From the cell containing the given text, extract its center point as [X, Y] coordinate. 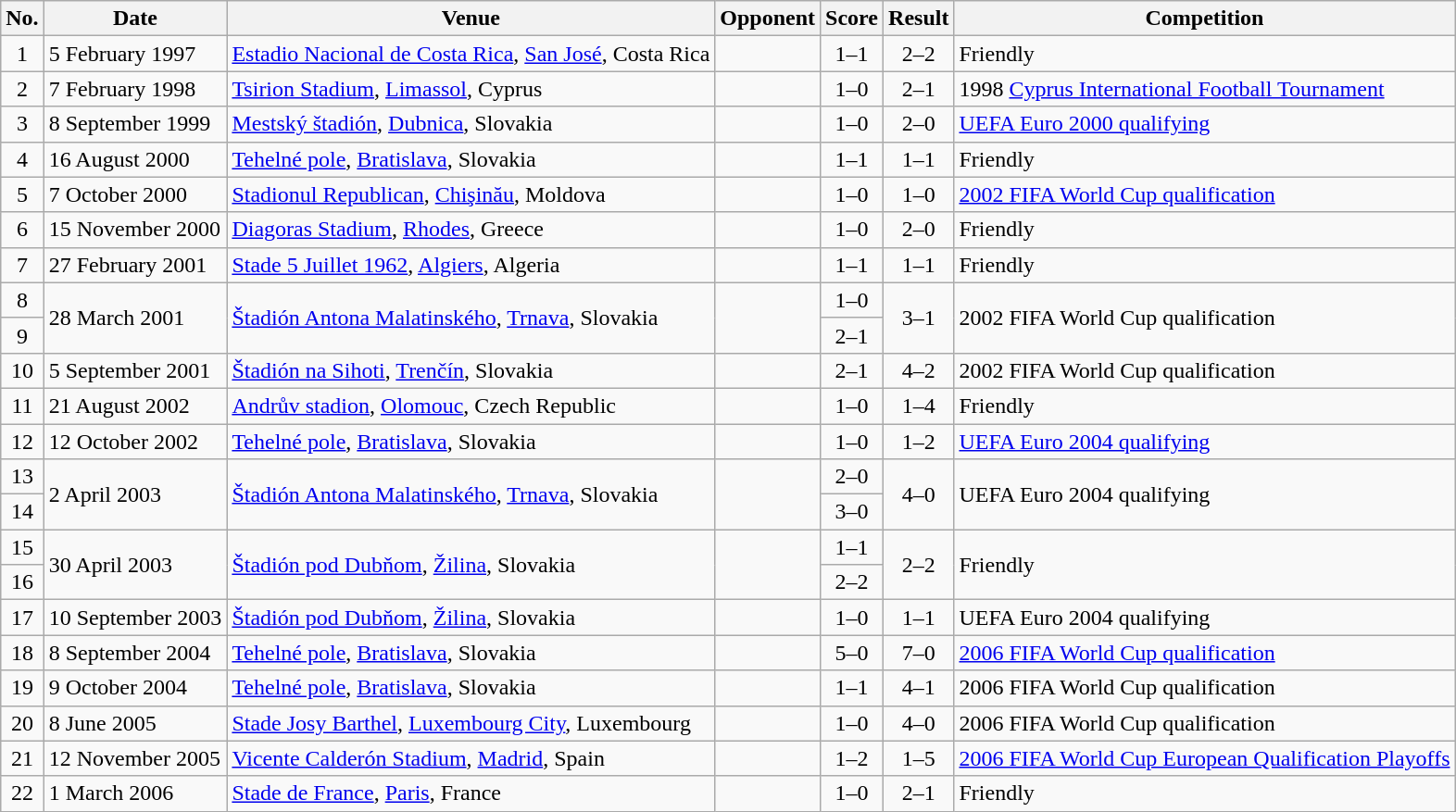
22 [22, 793]
16 [22, 582]
2 [22, 89]
1 March 2006 [135, 793]
12 October 2002 [135, 442]
1–4 [919, 406]
2006 FIFA World Cup European Qualification Playoffs [1204, 758]
1–5 [919, 758]
3–0 [852, 512]
Competition [1204, 19]
27 February 2001 [135, 265]
Estadio Nacional de Costa Rica, San José, Costa Rica [471, 54]
7 [22, 265]
8 June 2005 [135, 723]
Tsirion Stadium, Limassol, Cyprus [471, 89]
9 October 2004 [135, 688]
17 [22, 618]
3–1 [919, 318]
10 [22, 370]
Stade de France, Paris, France [471, 793]
Opponent [768, 19]
Stade 5 Juillet 1962, Algiers, Algeria [471, 265]
8 September 2004 [135, 653]
Stade Josy Barthel, Luxembourg City, Luxembourg [471, 723]
1 [22, 54]
1998 Cyprus International Football Tournament [1204, 89]
Diagoras Stadium, Rhodes, Greece [471, 230]
19 [22, 688]
4–2 [919, 370]
14 [22, 512]
5 [22, 194]
7 February 1998 [135, 89]
15 [22, 547]
Date [135, 19]
21 August 2002 [135, 406]
5 September 2001 [135, 370]
Stadionul Republican, Chişinău, Moldova [471, 194]
28 March 2001 [135, 318]
Mestský štadión, Dubnica, Slovakia [471, 124]
7–0 [919, 653]
16 August 2000 [135, 159]
12 November 2005 [135, 758]
4–1 [919, 688]
13 [22, 477]
Result [919, 19]
12 [22, 442]
3 [22, 124]
UEFA Euro 2000 qualifying [1204, 124]
Score [852, 19]
Štadión na Sihoti, Trenčín, Slovakia [471, 370]
20 [22, 723]
4 [22, 159]
15 November 2000 [135, 230]
18 [22, 653]
Andrův stadion, Olomouc, Czech Republic [471, 406]
6 [22, 230]
21 [22, 758]
7 October 2000 [135, 194]
No. [22, 19]
10 September 2003 [135, 618]
Venue [471, 19]
5–0 [852, 653]
11 [22, 406]
2 April 2003 [135, 494]
9 [22, 335]
Vicente Calderón Stadium, Madrid, Spain [471, 758]
8 [22, 300]
5 February 1997 [135, 54]
8 September 1999 [135, 124]
30 April 2003 [135, 565]
